Output the (X, Y) coordinate of the center of the cell containing the given text.  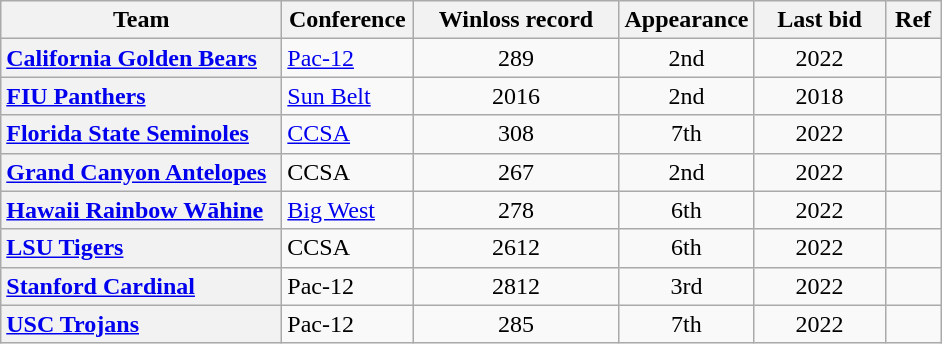
2812 (516, 286)
267 (516, 172)
California Golden Bears (142, 58)
2016 (516, 96)
Grand Canyon Antelopes (142, 172)
Ref (913, 20)
LSU Tigers (142, 248)
278 (516, 210)
Team (142, 20)
Appearance (686, 20)
Winloss record (516, 20)
Florida State Seminoles (142, 134)
Stanford Cardinal (142, 286)
285 (516, 324)
Sun Belt (348, 96)
FIU Panthers (142, 96)
USC Trojans (142, 324)
289 (516, 58)
Conference (348, 20)
2612 (516, 248)
Big West (348, 210)
2018 (820, 96)
3rd (686, 286)
Hawaii Rainbow Wāhine (142, 210)
Last bid (820, 20)
308 (516, 134)
